Provide the (X, Y) coordinate of the cell's center where the given text is located.  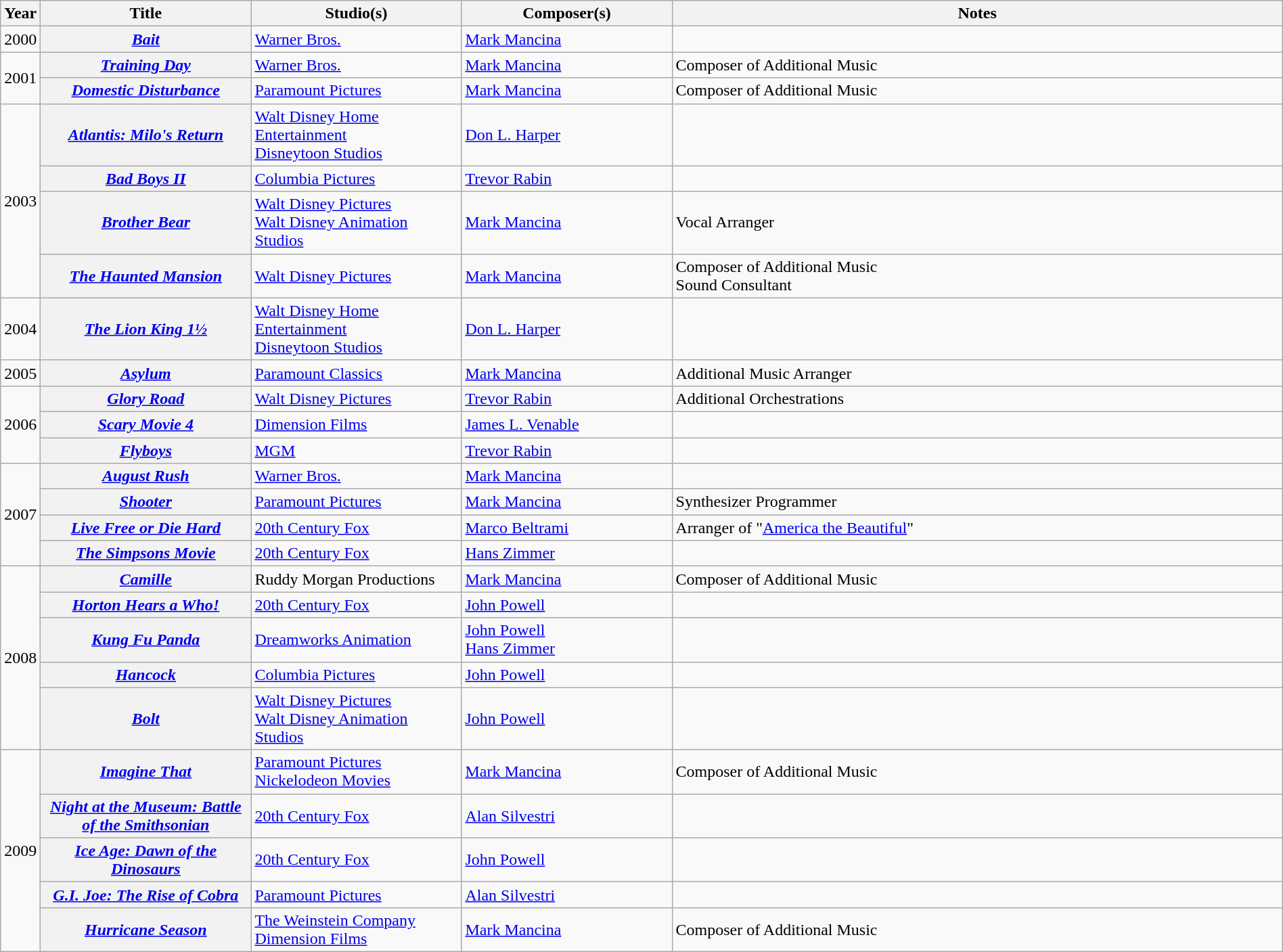
Live Free or Die Hard (146, 528)
Training Day (146, 65)
August Rush (146, 476)
2004 (20, 329)
Hans Zimmer (567, 553)
Ruddy Morgan Productions (356, 579)
Hurricane Season (146, 930)
Imagine That (146, 771)
2009 (20, 851)
2006 (20, 424)
Hancock (146, 675)
Glory Road (146, 399)
G.I. Joe: The Rise of Cobra (146, 894)
Brother Bear (146, 223)
Dimension Films (356, 424)
John PowellHans Zimmer (567, 640)
Paramount PicturesNickelodeon Movies (356, 771)
2001 (20, 78)
Title (146, 14)
2007 (20, 515)
The Lion King 1½ (146, 329)
Paramount Classics (356, 373)
Synthesizer Programmer (977, 502)
Bad Boys II (146, 179)
Arranger of "America the Beautiful" (977, 528)
Bait (146, 39)
Shooter (146, 502)
2000 (20, 39)
Ice Age: Dawn of the Dinosaurs (146, 859)
Night at the Museum: Battle of the Smithsonian (146, 816)
Domestic Disturbance (146, 91)
Dreamworks Animation (356, 640)
Composer of Additional MusicSound Consultant (977, 276)
Marco Beltrami (567, 528)
Vocal Arranger (977, 223)
Atlantis: Milo's Return (146, 135)
2003 (20, 200)
Asylum (146, 373)
Additional Music Arranger (977, 373)
Studio(s) (356, 14)
2005 (20, 373)
The Haunted Mansion (146, 276)
MGM (356, 450)
James L. Venable (567, 424)
The Simpsons Movie (146, 553)
Kung Fu Panda (146, 640)
Camille (146, 579)
Scary Movie 4 (146, 424)
Horton Hears a Who! (146, 605)
Flyboys (146, 450)
Additional Orchestrations (977, 399)
The Weinstein CompanyDimension Films (356, 930)
2008 (20, 658)
Notes (977, 14)
Composer(s) (567, 14)
Year (20, 14)
Bolt (146, 719)
